Output the (x, y) coordinate of the center of the cell containing the given text.  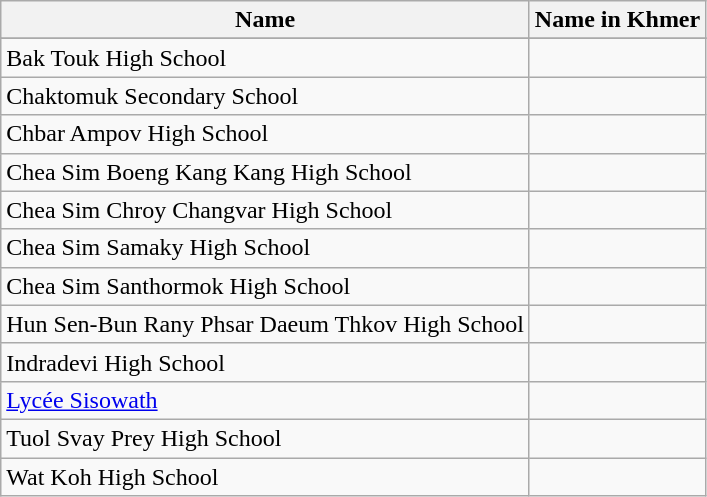
Chea Sim Chroy Changvar High School (266, 210)
Chea Sim Santhormok High School (266, 286)
Lycée Sisowath (266, 400)
Chea Sim Boeng Kang Kang High School (266, 172)
Chbar Ampov High School (266, 134)
Bak Touk High School (266, 58)
Wat Koh High School (266, 477)
Hun Sen-Bun Rany Phsar Daeum Thkov High School (266, 324)
Indradevi High School (266, 362)
Chaktomuk Secondary School (266, 96)
Chea Sim Samaky High School (266, 248)
Tuol Svay Prey High School (266, 438)
Name in Khmer (617, 20)
Name (266, 20)
